Return (X, Y) of the center of cell containing provided text 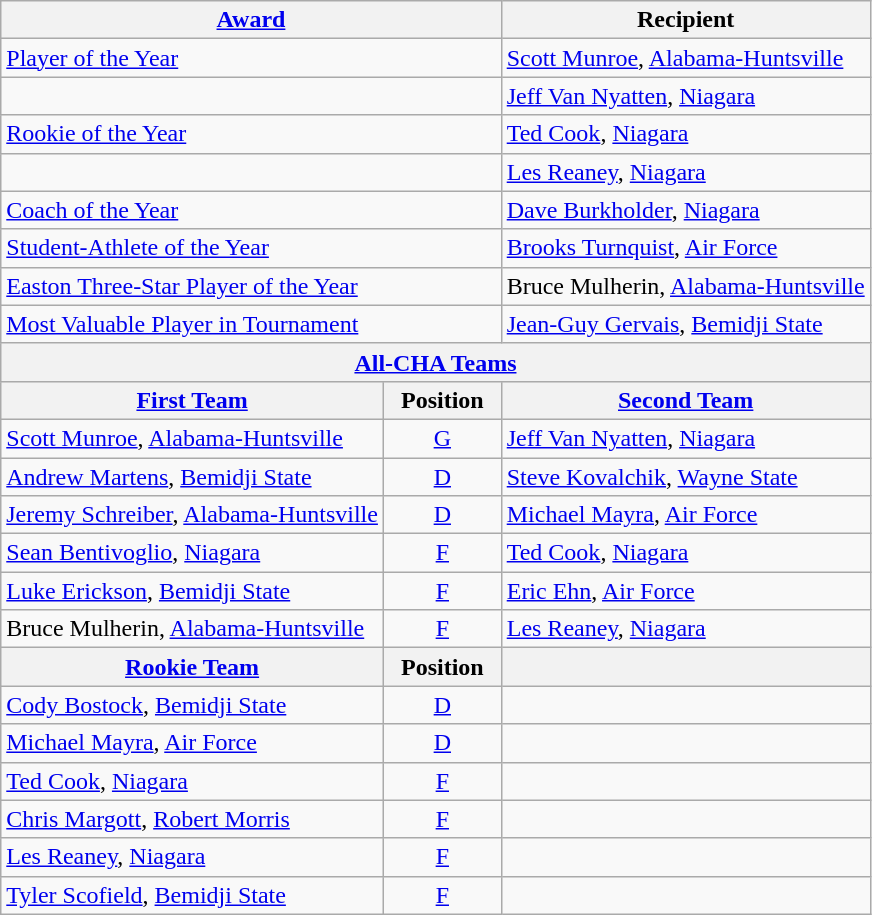
Dave Burkholder, Niagara (686, 210)
G (442, 438)
Jeremy Schreiber, Alabama-Huntsville (192, 515)
Player of the Year (251, 58)
Second Team (686, 400)
Sean Bentivoglio, Niagara (192, 553)
Award (251, 20)
Andrew Martens, Bemidji State (192, 477)
Coach of the Year (251, 210)
Most Valuable Player in Tournament (251, 324)
Tyler Scofield, Bemidji State (192, 895)
Recipient (686, 20)
Rookie Team (192, 667)
Student-Athlete of the Year (251, 248)
Steve Kovalchik, Wayne State (686, 477)
Rookie of the Year (251, 134)
Chris Margott, Robert Morris (192, 819)
First Team (192, 400)
Luke Erickson, Bemidji State (192, 591)
Eric Ehn, Air Force (686, 591)
Brooks Turnquist, Air Force (686, 248)
Cody Bostock, Bemidji State (192, 705)
Jean-Guy Gervais, Bemidji State (686, 324)
All-CHA Teams (436, 362)
Easton Three-Star Player of the Year (251, 286)
